Return (X, Y) of the center of cell containing provided text 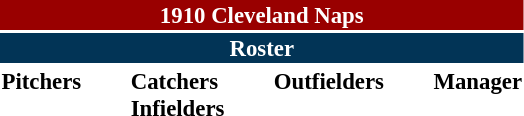
Roster (262, 48)
1910 Cleveland Naps (262, 15)
